Search for the cell housing the specified text and yield its (x, y) center coordinate. 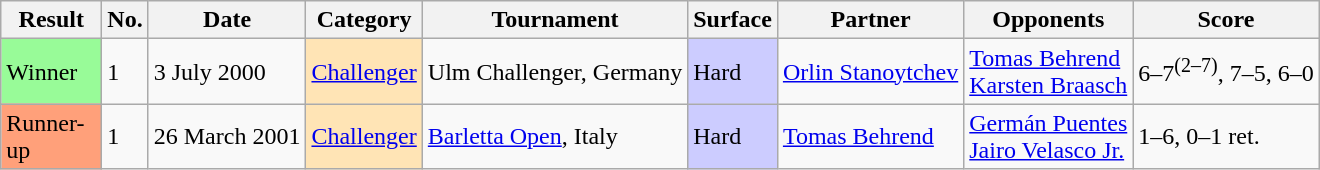
1–6, 0–1 ret. (1226, 136)
Result (52, 20)
Germán Puentes Jairo Velasco Jr. (1048, 136)
3 July 2000 (227, 72)
Surface (733, 20)
Runner-up (52, 136)
Orlin Stanoytchev (870, 72)
Score (1226, 20)
Opponents (1048, 20)
26 March 2001 (227, 136)
No. (125, 20)
Tomas Behrend Karsten Braasch (1048, 72)
Partner (870, 20)
6–7(2–7), 7–5, 6–0 (1226, 72)
Category (364, 20)
Tomas Behrend (870, 136)
Ulm Challenger, Germany (554, 72)
Barletta Open, Italy (554, 136)
Tournament (554, 20)
Date (227, 20)
Winner (52, 72)
